Pinpoint the cell where the given text exists, returning its (X, Y) midpoint coordinate. 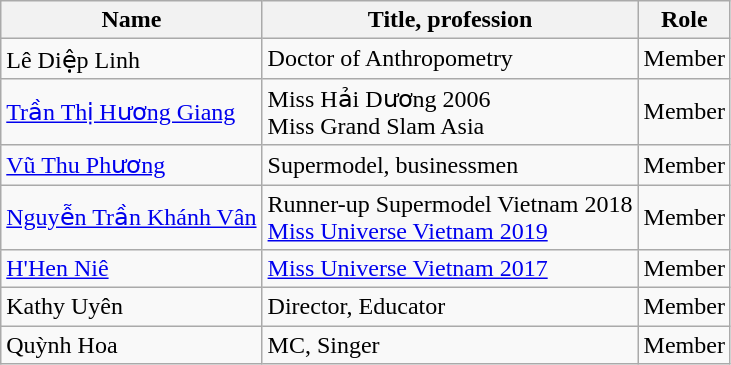
Quỳnh Hoa (132, 345)
Runner-up Supermodel Vietnam 2018Miss Universe Vietnam 2019 (450, 216)
Miss Universe Vietnam 2017 (450, 269)
H'Hen Niê (132, 269)
Supermodel, businessmen (450, 165)
Lê Diệp Linh (132, 59)
Director, Educator (450, 307)
Trần Thị Hương Giang (132, 112)
Kathy Uyên (132, 307)
Doctor of Anthropometry (450, 59)
Miss Hải Dương 2006Miss Grand Slam Asia (450, 112)
Role (684, 20)
Vũ Thu Phương (132, 165)
Nguyễn Trần Khánh Vân (132, 216)
Title, profession (450, 20)
Name (132, 20)
MC, Singer (450, 345)
